Determine the [x, y] coordinate at the center of the cell enclosing the given text.  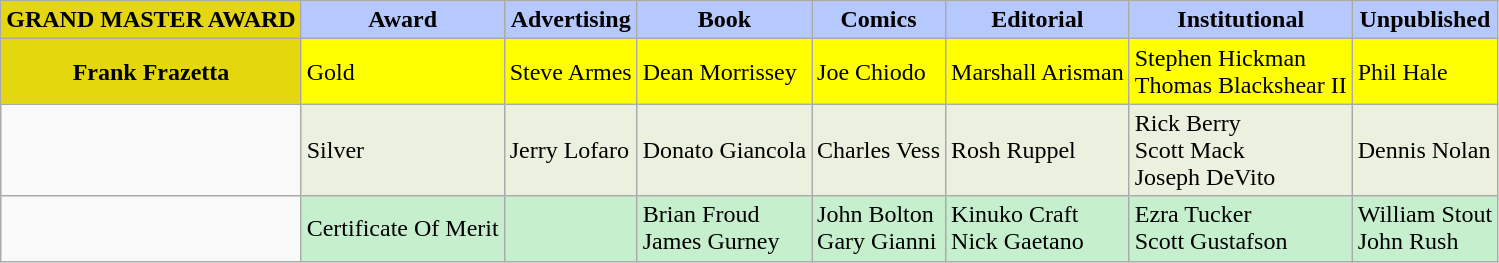
William StoutJohn Rush [1424, 228]
John BoltonGary Gianni [879, 228]
Rosh Ruppel [1038, 150]
Phil Hale [1424, 72]
Marshall Arisman [1038, 72]
Comics [879, 20]
Charles Vess [879, 150]
Editorial [1038, 20]
Brian FroudJames Gurney [724, 228]
Silver [402, 150]
Dennis Nolan [1424, 150]
Advertising [570, 20]
Rick BerryScott MackJoseph DeVito [1240, 150]
GRAND MASTER AWARD [151, 20]
Institutional [1240, 20]
Book [724, 20]
Jerry Lofaro [570, 150]
Frank Frazetta [151, 72]
Award [402, 20]
Dean Morrissey [724, 72]
Gold [402, 72]
Unpublished [1424, 20]
Joe Chiodo [879, 72]
Certificate Of Merit [402, 228]
Donato Giancola [724, 150]
Kinuko CraftNick Gaetano [1038, 228]
Steve Armes [570, 72]
Stephen HickmanThomas Blackshear II [1240, 72]
Ezra TuckerScott Gustafson [1240, 228]
